Find where the given text appears and provide that cell's center as (X, Y) coordinate. 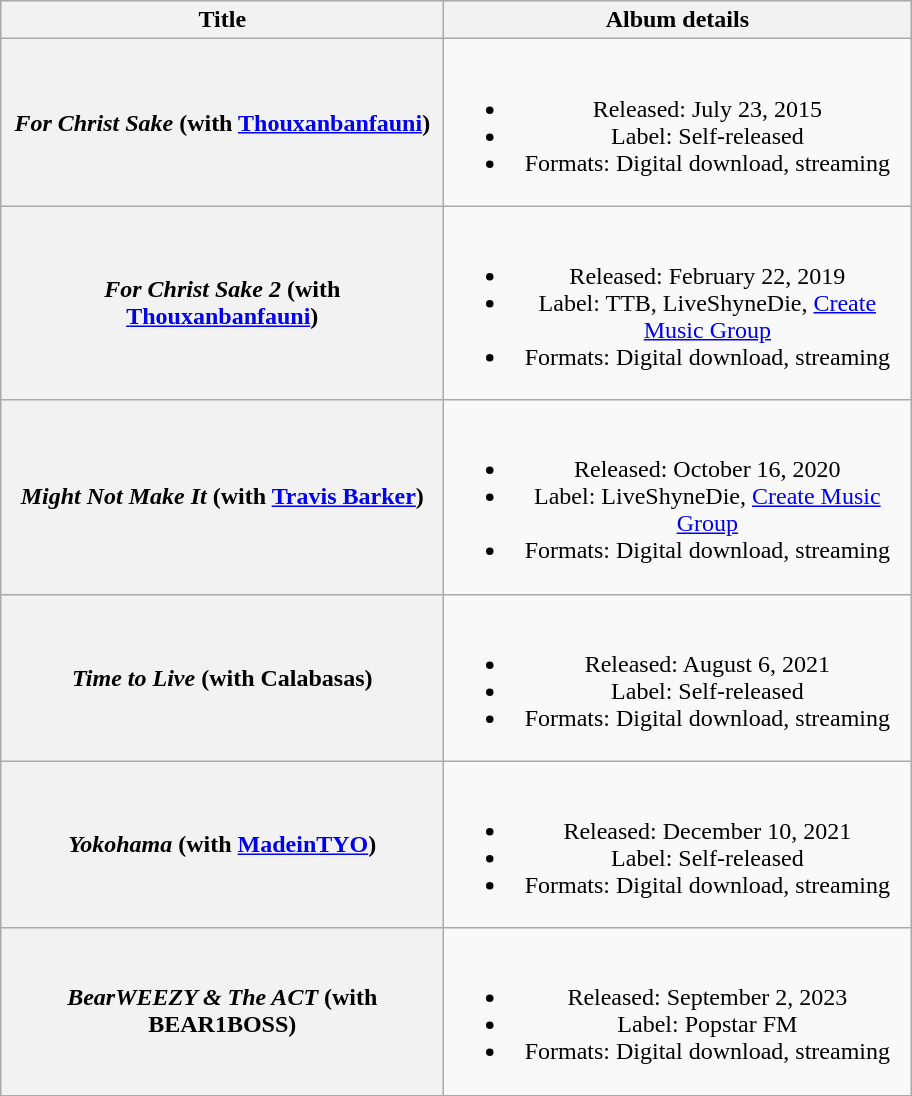
Might Not Make It (with Travis Barker) (222, 497)
BearWEEZY & The ACT (with BEAR1BOSS) (222, 1012)
For Christ Sake (with Thouxanbanfauni) (222, 122)
Released: September 2, 2023Label: Popstar FMFormats: Digital download, streaming (678, 1012)
Released: August 6, 2021Label: Self-releasedFormats: Digital download, streaming (678, 678)
Released: July 23, 2015Label: Self-releasedFormats: Digital download, streaming (678, 122)
Released: October 16, 2020Label: LiveShyneDie, Create Music GroupFormats: Digital download, streaming (678, 497)
Title (222, 20)
Yokohama (with MadeinTYO) (222, 844)
Time to Live (with Calabasas) (222, 678)
Album details (678, 20)
Released: February 22, 2019Label: TTB, LiveShyneDie, Create Music GroupFormats: Digital download, streaming (678, 303)
For Christ Sake 2 (with Thouxanbanfauni) (222, 303)
Released: December 10, 2021Label: Self-releasedFormats: Digital download, streaming (678, 844)
